Pinpoint the cell where the given text exists, returning its (x, y) midpoint coordinate. 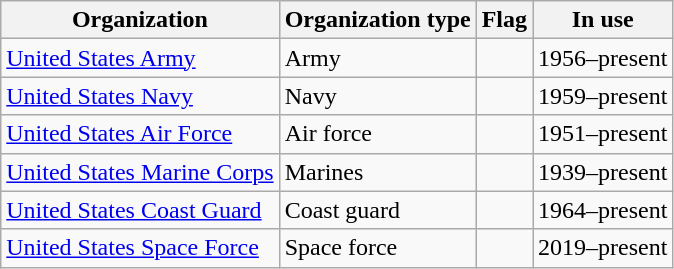
Army (378, 58)
United States Army (140, 58)
United States Marine Corps (140, 172)
In use (603, 20)
United States Navy (140, 96)
Navy (378, 96)
Flag (504, 20)
Organization type (378, 20)
Coast guard (378, 210)
Organization (140, 20)
1959–present (603, 96)
2019–present (603, 248)
Marines (378, 172)
United States Coast Guard (140, 210)
Air force (378, 134)
1951–present (603, 134)
Space force (378, 248)
United States Space Force (140, 248)
1956–present (603, 58)
1939–present (603, 172)
United States Air Force (140, 134)
1964–present (603, 210)
